Locate the cell with the specified text and output its [X, Y] center coordinate. 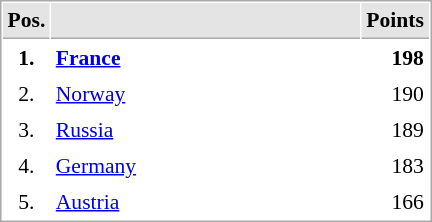
5. [26, 201]
Norway [206, 93]
166 [396, 201]
189 [396, 129]
1. [26, 57]
France [206, 57]
3. [26, 129]
190 [396, 93]
Pos. [26, 21]
183 [396, 165]
4. [26, 165]
Austria [206, 201]
Russia [206, 129]
2. [26, 93]
Points [396, 21]
198 [396, 57]
Germany [206, 165]
